Return (X, Y) of the center of cell containing provided text 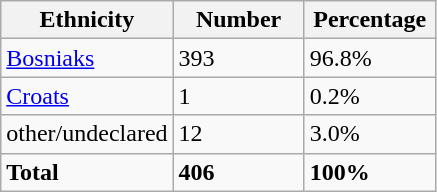
Total (87, 172)
Bosniaks (87, 58)
Number (238, 20)
406 (238, 172)
Croats (87, 96)
100% (370, 172)
96.8% (370, 58)
Percentage (370, 20)
Ethnicity (87, 20)
1 (238, 96)
other/undeclared (87, 134)
0.2% (370, 96)
3.0% (370, 134)
393 (238, 58)
12 (238, 134)
